Locate the cell with the specified text and output its [x, y] center coordinate. 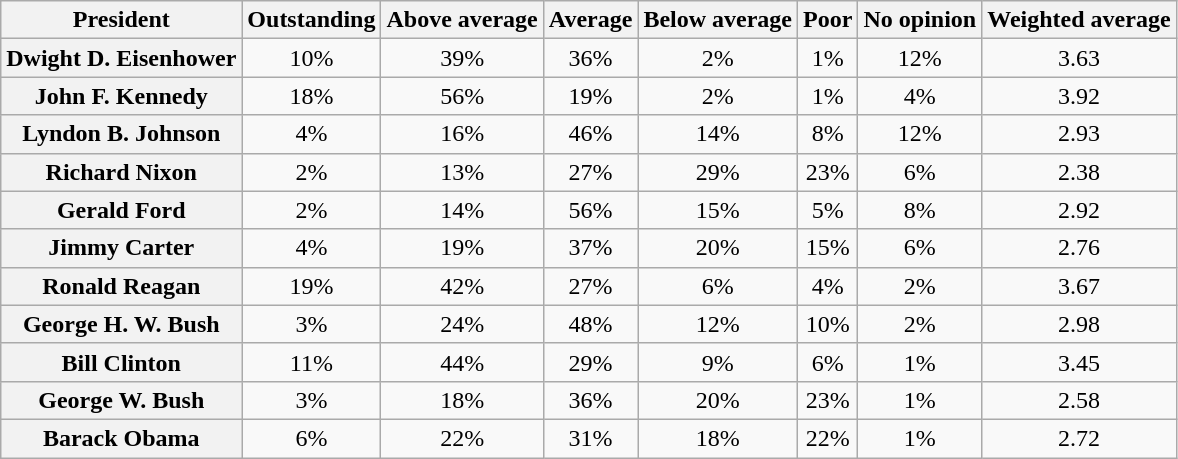
2.98 [1079, 324]
Above average [462, 20]
3.45 [1079, 362]
Lyndon B. Johnson [122, 134]
5% [828, 210]
24% [462, 324]
2.76 [1079, 248]
Dwight D. Eisenhower [122, 58]
37% [590, 248]
George H. W. Bush [122, 324]
3.67 [1079, 286]
2.58 [1079, 400]
13% [462, 172]
Average [590, 20]
Below average [718, 20]
No opinion [920, 20]
John F. Kennedy [122, 96]
31% [590, 438]
Outstanding [312, 20]
George W. Bush [122, 400]
Jimmy Carter [122, 248]
39% [462, 58]
3.92 [1079, 96]
Barack Obama [122, 438]
President [122, 20]
2.38 [1079, 172]
2.92 [1079, 210]
16% [462, 134]
48% [590, 324]
3.63 [1079, 58]
Weighted average [1079, 20]
9% [718, 362]
2.93 [1079, 134]
2.72 [1079, 438]
Ronald Reagan [122, 286]
Poor [828, 20]
Bill Clinton [122, 362]
Richard Nixon [122, 172]
44% [462, 362]
46% [590, 134]
42% [462, 286]
Gerald Ford [122, 210]
11% [312, 362]
